Pinpoint the cell where the given text exists, returning its (x, y) midpoint coordinate. 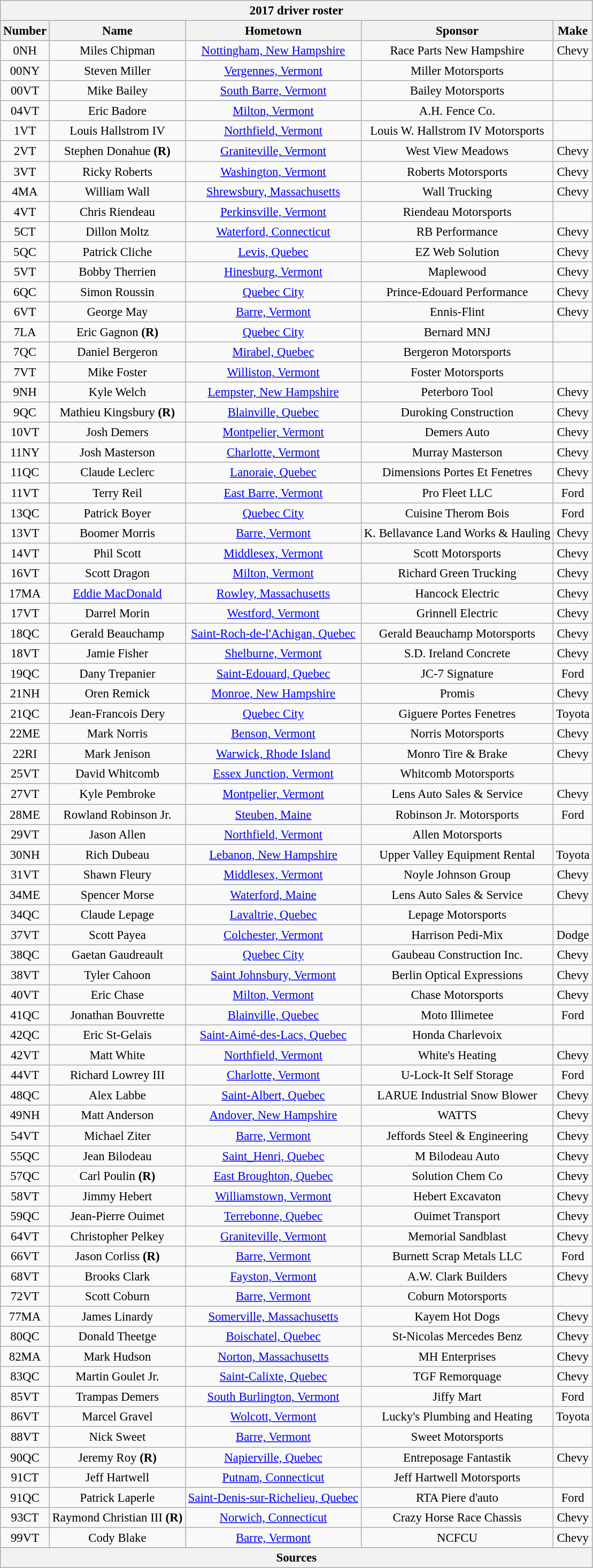
5QC (25, 252)
M Bilodeau Auto (458, 1156)
Hancock Electric (458, 593)
Putnam, Connecticut (274, 1477)
Chris Riendeau (117, 212)
Terrebonne, Quebec (274, 1216)
Kyle Pembroke (117, 794)
22ME (25, 734)
Patrick Laperle (117, 1497)
Mirabel, Quebec (274, 352)
Giguere Portes Fenetres (458, 714)
Upper Valley Equipment Rental (458, 855)
85VT (25, 1397)
RB Performance (458, 231)
Martin Goulet Jr. (117, 1377)
Michael Ziter (117, 1136)
Phil Scott (117, 553)
S.D. Ireland Concrete (458, 654)
2VT (25, 151)
Rowland Robinson Jr. (117, 814)
Lempster, New Hampshire (274, 392)
17MA (25, 593)
Josh Masterson (117, 453)
Gaubeau Construction Inc. (458, 955)
Bergeron Motorsports (458, 352)
Christopher Pelkey (117, 1236)
Scott Dragon (117, 573)
Robinson Jr. Motorsports (458, 814)
Grinnell Electric (458, 614)
Gerald Beauchamp Motorsports (458, 633)
Number (25, 31)
Westford, Vermont (274, 614)
Saint_Henri, Quebec (274, 1156)
Carl Poulin (R) (117, 1176)
5VT (25, 272)
Claude Leclerc (117, 473)
Terry Reil (117, 493)
Simon Roussin (117, 292)
Ennis-Flint (458, 312)
13VT (25, 533)
Monro Tire & Brake (458, 754)
Saint-Roch-de-l'Achigan, Quebec (274, 633)
30NH (25, 855)
Norris Motorsports (458, 734)
38QC (25, 955)
Tyler Cahoon (117, 975)
Fayston, Vermont (274, 1276)
Nick Sweet (117, 1437)
86VT (25, 1417)
MH Enterprises (458, 1357)
Kyle Welch (117, 392)
Jimmy Hebert (117, 1196)
Mark Norris (117, 734)
A.W. Clark Builders (458, 1276)
80QC (25, 1337)
7QC (25, 352)
Saint-Albert, Quebec (274, 1096)
Entreposage Fantastik (458, 1457)
Lanoraie, Quebec (274, 473)
Dodge (573, 935)
Jiffy Mart (458, 1397)
Spencer Morse (117, 895)
Whitcomb Motorsports (458, 774)
Marcel Gravel (117, 1417)
Vergennes, Vermont (274, 71)
28ME (25, 814)
Gaetan Gaudreault (117, 955)
TGF Remorquage (458, 1377)
Dillon Moltz (117, 231)
Saint-Edouard, Quebec (274, 674)
57QC (25, 1176)
Demers Auto (458, 432)
83QC (25, 1377)
Sources (296, 1558)
Warwick, Rhode Island (274, 754)
Washington, Vermont (274, 172)
Colchester, Vermont (274, 935)
Patrick Cliche (117, 252)
64VT (25, 1236)
JC-7 Signature (458, 674)
EZ Web Solution (458, 252)
Daniel Bergeron (117, 352)
Norton, Massachusetts (274, 1357)
25VT (25, 774)
Miller Motorsports (458, 71)
88VT (25, 1437)
Foster Motorsports (458, 372)
Raymond Christian III (R) (117, 1517)
27VT (25, 794)
Jeff Hartwell (117, 1477)
9QC (25, 413)
Matt White (117, 1055)
Kayem Hot Dogs (458, 1317)
38VT (25, 975)
Dany Trepanier (117, 674)
Mike Foster (117, 372)
Allen Motorsports (458, 834)
Eric Badore (117, 111)
Solution Chem Co (458, 1176)
18QC (25, 633)
Peterboro Tool (458, 392)
NCFCU (458, 1538)
James Linardy (117, 1317)
Scott Motorsports (458, 553)
Steuben, Maine (274, 814)
Memorial Sandblast (458, 1236)
Perkinsville, Vermont (274, 212)
WATTS (458, 1116)
Oren Remick (117, 694)
Cuisine Therom Bois (458, 513)
00VT (25, 91)
South Barre, Vermont (274, 91)
Lucky's Plumbing and Heating (458, 1417)
10VT (25, 432)
Napierville, Quebec (274, 1457)
Burnett Scrap Metals LLC (458, 1256)
31VT (25, 874)
Moto Illimetee (458, 1015)
58VT (25, 1196)
Crazy Horse Race Chassis (458, 1517)
Rich Dubeau (117, 855)
91CT (25, 1477)
14VT (25, 553)
Hometown (274, 31)
Waterford, Maine (274, 895)
34ME (25, 895)
Benson, Vermont (274, 734)
Make (573, 31)
90QC (25, 1457)
Williamstown, Vermont (274, 1196)
Roberts Motorsports (458, 172)
Eddie MacDonald (117, 593)
91QC (25, 1497)
Name (117, 31)
Eric St-Gelais (117, 1035)
Coburn Motorsports (458, 1297)
Jeff Hartwell Motorsports (458, 1477)
22RI (25, 754)
RTA Piere d'auto (458, 1497)
U-Lock-It Self Storage (458, 1075)
East Broughton, Quebec (274, 1176)
37VT (25, 935)
Jean-Francois Dery (117, 714)
Josh Demers (117, 432)
Scott Coburn (117, 1297)
29VT (25, 834)
Promis (458, 694)
Berlin Optical Expressions (458, 975)
Louis W. Hallstrom IV Motorsports (458, 131)
Bobby Therrien (117, 272)
David Whitcomb (117, 774)
Patrick Boyer (117, 513)
West View Meadows (458, 151)
Ricky Roberts (117, 172)
2017 driver roster (296, 11)
Shrewsbury, Massachusetts (274, 191)
Race Parts New Hampshire (458, 51)
Williston, Vermont (274, 372)
55QC (25, 1156)
Darrel Morin (117, 614)
Boischatel, Quebec (274, 1337)
7LA (25, 332)
Jean-Pierre Ouimet (117, 1216)
49NH (25, 1116)
Ouimet Transport (458, 1216)
Hebert Excavaton (458, 1196)
Lebanon, New Hampshire (274, 855)
George May (117, 312)
Prince-Edouard Performance (458, 292)
Mark Hudson (117, 1357)
11VT (25, 493)
Mike Bailey (117, 91)
Eric Gagnon (R) (117, 332)
Lavaltrie, Quebec (274, 915)
South Burlington, Vermont (274, 1397)
Riendeau Motorsports (458, 212)
04VT (25, 111)
0NH (25, 51)
Matt Anderson (117, 1116)
Scott Payea (117, 935)
Boomer Morris (117, 533)
Murray Masterson (458, 453)
Pro Fleet LLC (458, 493)
3VT (25, 172)
Mark Jenison (117, 754)
Gerald Beauchamp (117, 633)
Andover, New Hampshire (274, 1116)
Steven Miller (117, 71)
Chase Motorsports (458, 995)
11NY (25, 453)
44VT (25, 1075)
9NH (25, 392)
Richard Lowrey III (117, 1075)
21QC (25, 714)
Bailey Motorsports (458, 91)
7VT (25, 372)
99VT (25, 1538)
Noyle Johnson Group (458, 874)
Lepage Motorsports (458, 915)
Sweet Motorsports (458, 1437)
Mathieu Kingsbury (R) (117, 413)
Waterford, Connecticut (274, 231)
4MA (25, 191)
13QC (25, 513)
54VT (25, 1136)
Nottingham, New Hampshire (274, 51)
LARUE Industrial Snow Blower (458, 1096)
Donald Theetge (117, 1337)
Alex Labbe (117, 1096)
William Wall (117, 191)
72VT (25, 1297)
Richard Green Trucking (458, 573)
Shelburne, Vermont (274, 654)
5CT (25, 231)
Bernard MNJ (458, 332)
16VT (25, 573)
Claude Lepage (117, 915)
48QC (25, 1096)
41QC (25, 1015)
Maplewood (458, 272)
Somerville, Massachusetts (274, 1317)
K. Bellavance Land Works & Hauling (458, 533)
Saint-Denis-sur-Richelieu, Quebec (274, 1497)
19QC (25, 674)
Rowley, Massachusetts (274, 593)
Honda Charlevoix (458, 1035)
Essex Junction, Vermont (274, 774)
Wolcott, Vermont (274, 1417)
93CT (25, 1517)
Jason Allen (117, 834)
Harrison Pedi-Mix (458, 935)
White's Heating (458, 1055)
17VT (25, 614)
Jean Bilodeau (117, 1156)
Monroe, New Hampshire (274, 694)
Jonathan Bouvrette (117, 1015)
Sponsor (458, 31)
Jeffords Steel & Engineering (458, 1136)
Wall Trucking (458, 191)
Shawn Fleury (117, 874)
Dimensions Portes Et Fenetres (458, 473)
Saint-Calixte, Quebec (274, 1377)
34QC (25, 915)
68VT (25, 1276)
Levis, Quebec (274, 252)
1VT (25, 131)
42QC (25, 1035)
Saint-Aimé-des-Lacs, Quebec (274, 1035)
82MA (25, 1357)
A.H. Fence Co. (458, 111)
Saint Johnsbury, Vermont (274, 975)
40VT (25, 995)
6QC (25, 292)
Miles Chipman (117, 51)
21NH (25, 694)
11QC (25, 473)
Eric Chase (117, 995)
77MA (25, 1317)
00NY (25, 71)
Brooks Clark (117, 1276)
66VT (25, 1256)
Trampas Demers (117, 1397)
Jason Corliss (R) (117, 1256)
Duroking Construction (458, 413)
Jamie Fisher (117, 654)
42VT (25, 1055)
Jeremy Roy (R) (117, 1457)
East Barre, Vermont (274, 493)
St-Nicolas Mercedes Benz (458, 1337)
18VT (25, 654)
59QC (25, 1216)
6VT (25, 312)
Hinesburg, Vermont (274, 272)
Louis Hallstrom IV (117, 131)
Norwich, Connecticut (274, 1517)
Cody Blake (117, 1538)
Stephen Donahue (R) (117, 151)
4VT (25, 212)
